Return (X, Y) of the center of cell containing provided text 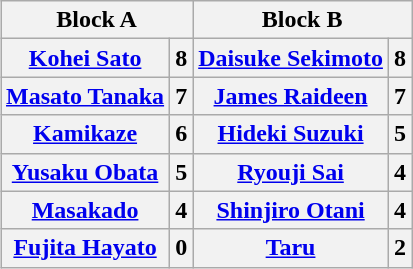
James Raideen (291, 96)
Daisuke Sekimoto (291, 58)
Block B (302, 20)
Kohei Sato (84, 58)
2 (400, 248)
0 (182, 248)
Kamikaze (84, 134)
Ryouji Sai (291, 172)
Yusaku Obata (84, 172)
Hideki Suzuki (291, 134)
Taru (291, 248)
Fujita Hayato (84, 248)
Shinjiro Otani (291, 210)
Block A (96, 20)
Masato Tanaka (84, 96)
Masakado (84, 210)
6 (182, 134)
